Return [X, Y] of the center of cell containing provided text 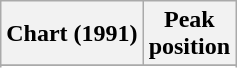
Chart (1991) [72, 34]
Peakposition [189, 34]
